Capture the cell that displays the provided text and extract its [x, y] central coordinate. 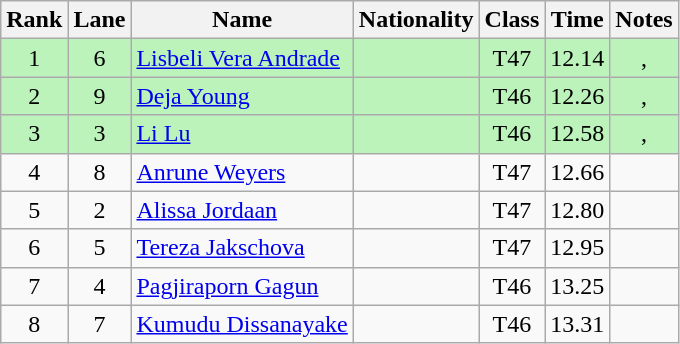
12.66 [578, 172]
Nationality [416, 20]
Name [242, 20]
Notes [644, 20]
9 [100, 96]
Kumudu Dissanayake [242, 324]
13.31 [578, 324]
12.95 [578, 248]
Lane [100, 20]
12.58 [578, 134]
13.25 [578, 286]
Li Lu [242, 134]
12.14 [578, 58]
Lisbeli Vera Andrade [242, 58]
1 [34, 58]
Anrune Weyers [242, 172]
Tereza Jakschova [242, 248]
Class [512, 20]
Pagjiraporn Gagun [242, 286]
Time [578, 20]
Rank [34, 20]
Alissa Jordaan [242, 210]
Deja Young [242, 96]
12.80 [578, 210]
12.26 [578, 96]
